Scan for the cell matching the given text and deliver its [X, Y] coordinate at center. 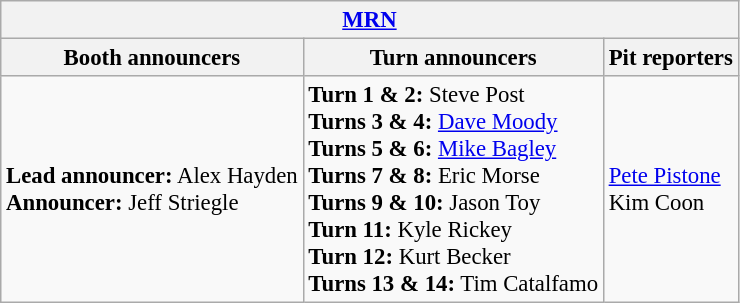
Pete PistoneKim Coon [670, 190]
Turn announcers [453, 58]
Pit reporters [670, 58]
MRN [370, 20]
Lead announcer: Alex HaydenAnnouncer: Jeff Striegle [152, 190]
Booth announcers [152, 58]
